Identify which cell holds the provided text, then report its (x, y) central coordinate. 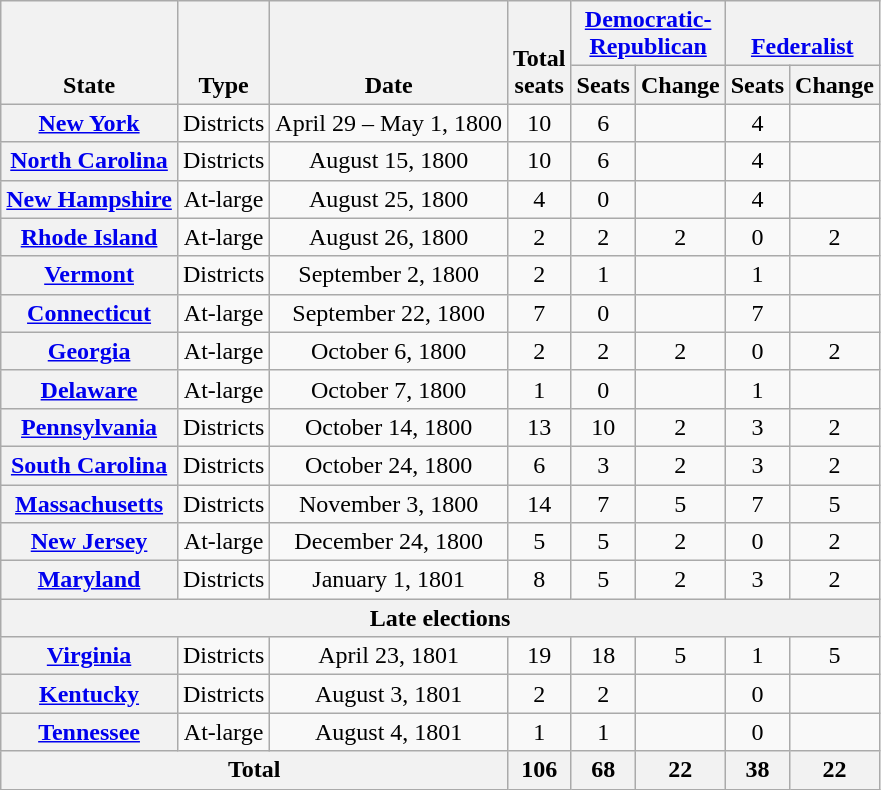
Massachusetts (90, 503)
106 (539, 770)
State (90, 52)
Rhode Island (90, 237)
November 3, 1800 (389, 503)
January 1, 1801 (389, 580)
Georgia (90, 351)
New Hampshire (90, 199)
October 24, 1800 (389, 465)
October 6, 1800 (389, 351)
April 23, 1801 (389, 656)
Total (254, 770)
Totalseats (539, 52)
August 26, 1800 (389, 237)
Date (389, 52)
Federalist (802, 34)
August 25, 1800 (389, 199)
Delaware (90, 389)
Vermont (90, 275)
38 (757, 770)
Tennessee (90, 732)
North Carolina (90, 161)
New Jersey (90, 542)
68 (603, 770)
Maryland (90, 580)
Virginia (90, 656)
13 (539, 427)
Late elections (440, 618)
18 (603, 656)
April 29 – May 1, 1800 (389, 123)
August 4, 1801 (389, 732)
October 7, 1800 (389, 389)
New York (90, 123)
14 (539, 503)
South Carolina (90, 465)
Type (223, 52)
Connecticut (90, 313)
August 15, 1800 (389, 161)
Pennsylvania (90, 427)
August 3, 1801 (389, 694)
September 2, 1800 (389, 275)
19 (539, 656)
December 24, 1800 (389, 542)
Democratic-Republican (648, 34)
8 (539, 580)
September 22, 1800 (389, 313)
October 14, 1800 (389, 427)
Kentucky (90, 694)
